From the cell containing the given text, extract its center point as [x, y] coordinate. 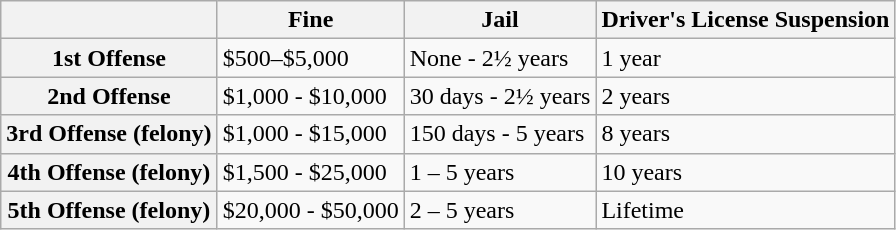
Fine [310, 20]
Driver's License Suspension [746, 20]
30 days - 2½ years [500, 96]
$1,000 - $15,000 [310, 134]
$20,000 - $50,000 [310, 210]
1 year [746, 58]
3rd Offense (felony) [109, 134]
$500–$5,000 [310, 58]
8 years [746, 134]
2nd Offense [109, 96]
2 – 5 years [500, 210]
Jail [500, 20]
1 – 5 years [500, 172]
5th Offense (felony) [109, 210]
None - 2½ years [500, 58]
Lifetime [746, 210]
2 years [746, 96]
4th Offense (felony) [109, 172]
150 days - 5 years [500, 134]
10 years [746, 172]
1st Offense [109, 58]
$1,000 - $10,000 [310, 96]
$1,500 - $25,000 [310, 172]
